From the cell containing the given text, extract its center point as (x, y) coordinate. 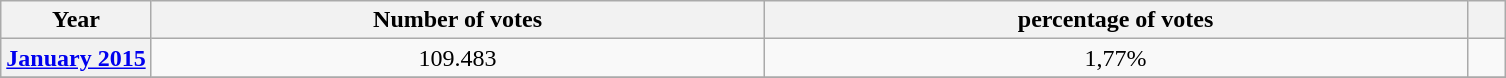
109.483 (458, 58)
percentage of votes (1116, 20)
1,77% (1116, 58)
Year (76, 20)
January 2015 (76, 58)
Number of votes (458, 20)
